For the text-containing cell, return its midpoint in [x, y] coordinate format. 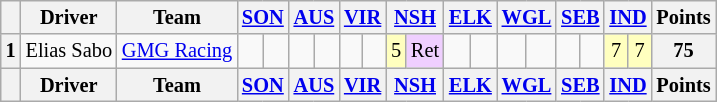
Ret [425, 51]
5 [396, 51]
GMG Racing [177, 51]
75 [683, 51]
Elias Sabo [69, 51]
1 [11, 51]
